Extract the [x, y] coordinate from the center of the cell holding the provided text.  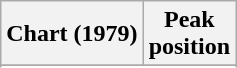
Chart (1979) [72, 34]
Peakposition [189, 34]
